Scan for the cell matching the given text and deliver its [X, Y] coordinate at center. 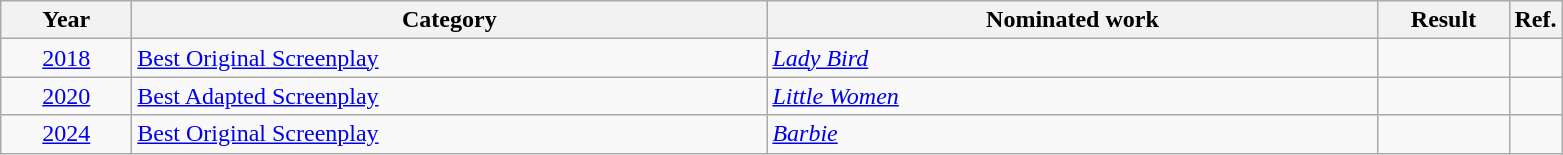
Year [66, 20]
2020 [66, 96]
Best Adapted Screenplay [450, 96]
Little Women [1072, 96]
2018 [66, 58]
Barbie [1072, 134]
2024 [66, 134]
Lady Bird [1072, 58]
Ref. [1536, 20]
Result [1444, 20]
Category [450, 20]
Nominated work [1072, 20]
